Find where the given text appears and provide that cell's center as [X, Y] coordinate. 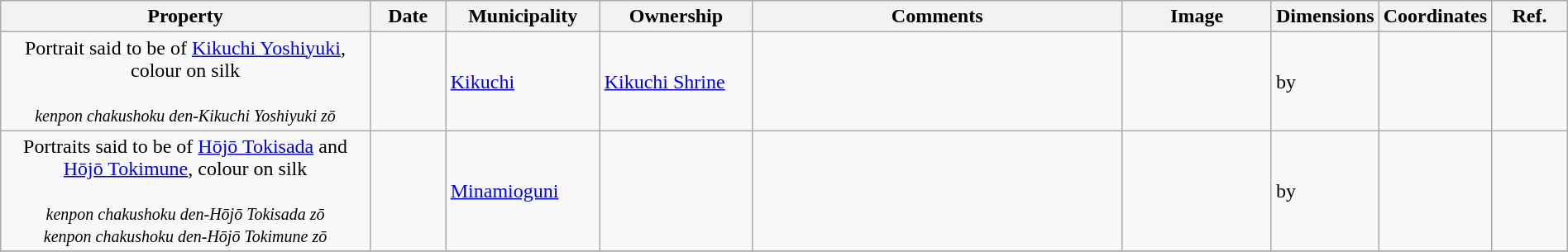
Portraits said to be of Hōjō Tokisada and Hōjō Tokimune, colour on silkkenpon chakushoku den-Hōjō Tokisada zōkenpon chakushoku den-Hōjō Tokimune zō [185, 191]
Date [408, 17]
Minamioguni [523, 191]
Coordinates [1435, 17]
Kikuchi [523, 81]
Comments [938, 17]
Property [185, 17]
Dimensions [1325, 17]
Ownership [676, 17]
Municipality [523, 17]
Image [1198, 17]
Ref. [1530, 17]
Portrait said to be of Kikuchi Yoshiyuki, colour on silkkenpon chakushoku den-Kikuchi Yoshiyuki zō [185, 81]
Kikuchi Shrine [676, 81]
